Return (X, Y) of the center of cell containing provided text 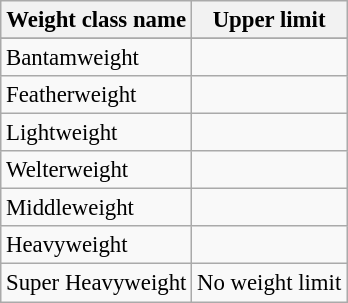
Welterweight (96, 170)
Heavyweight (96, 245)
Featherweight (96, 95)
Middleweight (96, 208)
Weight class name (96, 20)
No weight limit (270, 283)
Lightweight (96, 133)
Upper limit (270, 20)
Super Heavyweight (96, 283)
Bantamweight (96, 58)
